Extract the [x, y] coordinate from the center of the cell holding the provided text.  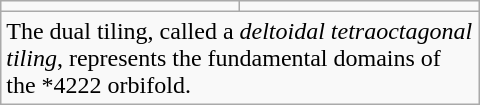
The dual tiling, called a deltoidal tetraoctagonal tiling, represents the fundamental domains of the *4222 orbifold. [240, 58]
